From the cell containing the given text, extract its center point as (x, y) coordinate. 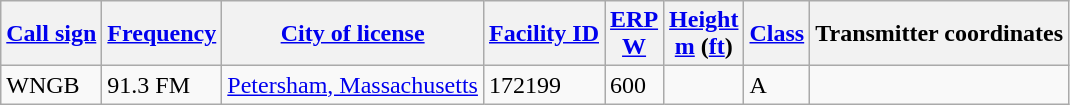
WNGB (52, 85)
172199 (544, 85)
Heightm (ft) (704, 34)
ERPW (634, 34)
A (777, 85)
Petersham, Massachusetts (353, 85)
Frequency (162, 34)
Transmitter coordinates (940, 34)
Call sign (52, 34)
600 (634, 85)
Facility ID (544, 34)
City of license (353, 34)
Class (777, 34)
91.3 FM (162, 85)
